Detect which cell encompasses the target text, then output its (X, Y) center coordinate. 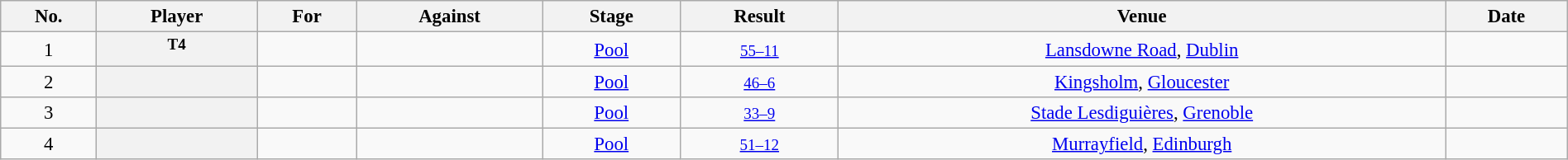
51–12 (759, 144)
Murrayfield, Edinburgh (1142, 144)
Date (1507, 16)
2 (49, 82)
T4 (177, 49)
Venue (1142, 16)
33–9 (759, 113)
Player (177, 16)
1 (49, 49)
Result (759, 16)
55–11 (759, 49)
Stage (612, 16)
3 (49, 113)
Lansdowne Road, Dublin (1142, 49)
For (308, 16)
No. (49, 16)
46–6 (759, 82)
Kingsholm, Gloucester (1142, 82)
Stade Lesdiguières, Grenoble (1142, 113)
Against (450, 16)
4 (49, 144)
